Extract the [x, y] coordinate from the center of the cell holding the provided text.  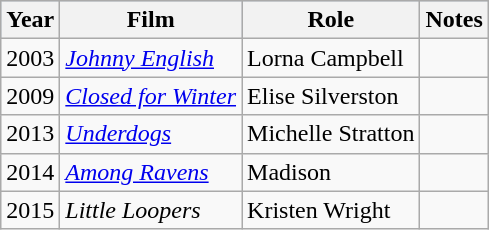
Year [30, 20]
Michelle Stratton [331, 134]
Kristen Wright [331, 210]
2009 [30, 96]
Little Loopers [151, 210]
2013 [30, 134]
2014 [30, 172]
2003 [30, 58]
Johnny English [151, 58]
2015 [30, 210]
Among Ravens [151, 172]
Film [151, 20]
Role [331, 20]
Underdogs [151, 134]
Madison [331, 172]
Elise Silverston [331, 96]
Notes [454, 20]
Lorna Campbell [331, 58]
Closed for Winter [151, 96]
